Detect which cell encompasses the target text, then output its [x, y] center coordinate. 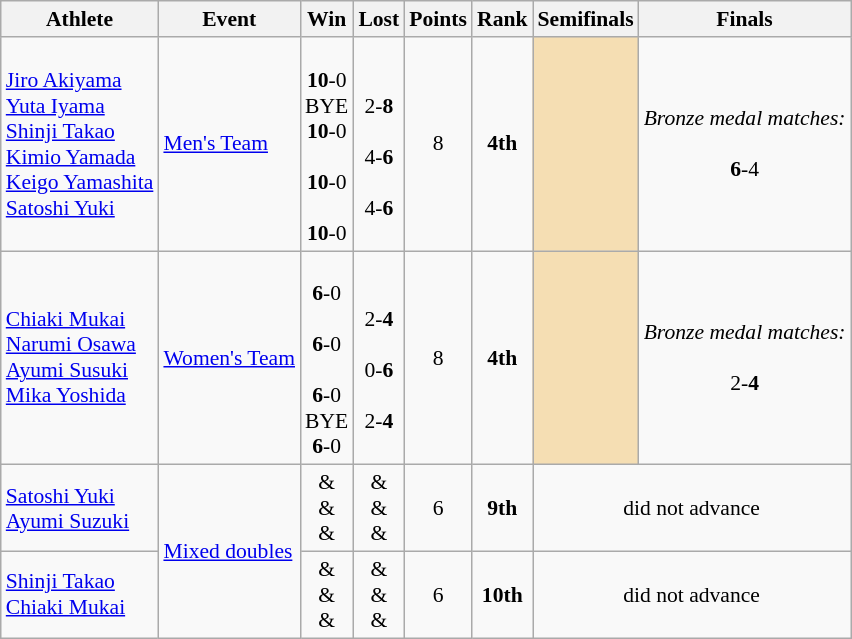
Semifinals [586, 19]
Shinji TakaoChiaki Mukai [80, 596]
Mixed doubles [229, 552]
10th [502, 596]
Lost [378, 19]
Satoshi YukiAyumi Suzuki [80, 508]
Bronze medal matches:2-4 [745, 358]
Bronze medal matches:6-4 [745, 144]
Men's Team [229, 144]
9th [502, 508]
Women's Team [229, 358]
Event [229, 19]
Jiro AkiyamaYuta IyamaShinji TakaoKimio YamadaKeigo YamashitaSatoshi Yuki [80, 144]
Chiaki MukaiNarumi OsawaAyumi SusukiMika Yoshida [80, 358]
6-06-06-0BYE6-0 [326, 358]
Points [438, 19]
Rank [502, 19]
2-84-64-6 [378, 144]
Athlete [80, 19]
2-40-62-4 [378, 358]
Finals [745, 19]
10-0BYE10-010-010-0 [326, 144]
Win [326, 19]
